Locate the cell with the specified text and output its (X, Y) center coordinate. 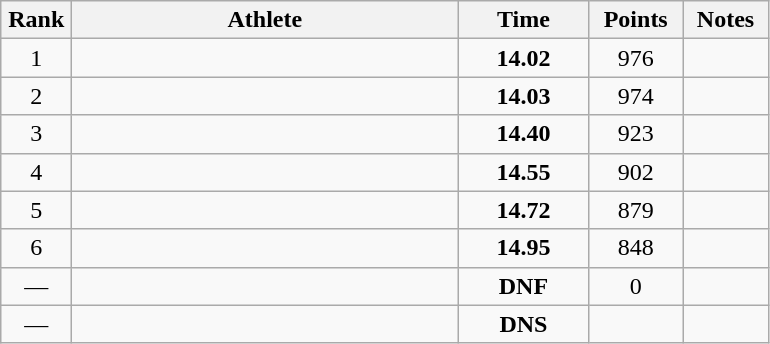
879 (636, 210)
14.55 (524, 172)
14.40 (524, 134)
848 (636, 248)
923 (636, 134)
3 (36, 134)
Notes (725, 20)
14.95 (524, 248)
1 (36, 58)
DNF (524, 286)
Athlete (265, 20)
6 (36, 248)
Points (636, 20)
2 (36, 96)
4 (36, 172)
Time (524, 20)
902 (636, 172)
Rank (36, 20)
14.03 (524, 96)
5 (36, 210)
974 (636, 96)
14.02 (524, 58)
14.72 (524, 210)
DNS (524, 324)
976 (636, 58)
0 (636, 286)
